Scan for the cell matching the given text and deliver its [x, y] coordinate at center. 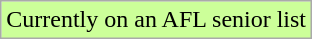
Currently on an AFL senior list [156, 20]
